Identify which cell holds the provided text, then report its (X, Y) central coordinate. 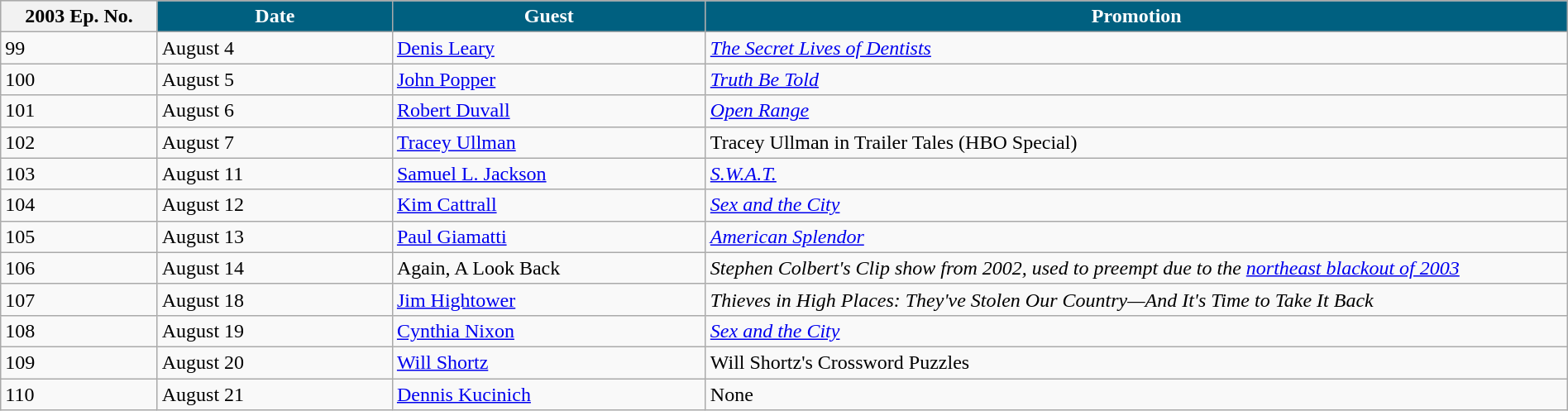
American Splendor (1136, 237)
Dennis Kucinich (549, 394)
John Popper (549, 79)
107 (79, 299)
August 20 (275, 362)
August 4 (275, 48)
The Secret Lives of Dentists (1136, 48)
Samuel L. Jackson (549, 174)
108 (79, 331)
100 (79, 79)
Truth Be Told (1136, 79)
August 19 (275, 331)
August 11 (275, 174)
Promotion (1136, 17)
Cynthia Nixon (549, 331)
Will Shortz (549, 362)
August 7 (275, 142)
Stephen Colbert's Clip show from 2002, used to preempt due to the northeast blackout of 2003 (1136, 268)
Guest (549, 17)
106 (79, 268)
August 21 (275, 394)
Open Range (1136, 111)
102 (79, 142)
August 12 (275, 205)
August 6 (275, 111)
Tracey Ullman in Trailer Tales (HBO Special) (1136, 142)
August 14 (275, 268)
110 (79, 394)
99 (79, 48)
105 (79, 237)
Robert Duvall (549, 111)
None (1136, 394)
August 13 (275, 237)
2003 Ep. No. (79, 17)
S.W.A.T. (1136, 174)
August 18 (275, 299)
Tracey Ullman (549, 142)
Denis Leary (549, 48)
103 (79, 174)
104 (79, 205)
Date (275, 17)
109 (79, 362)
August 5 (275, 79)
Will Shortz's Crossword Puzzles (1136, 362)
Jim Hightower (549, 299)
Kim Cattrall (549, 205)
101 (79, 111)
Thieves in High Places: They've Stolen Our Country—And It's Time to Take It Back (1136, 299)
Paul Giamatti (549, 237)
Again, A Look Back (549, 268)
